Provide the [x, y] coordinate of the cell's center where the given text is located.  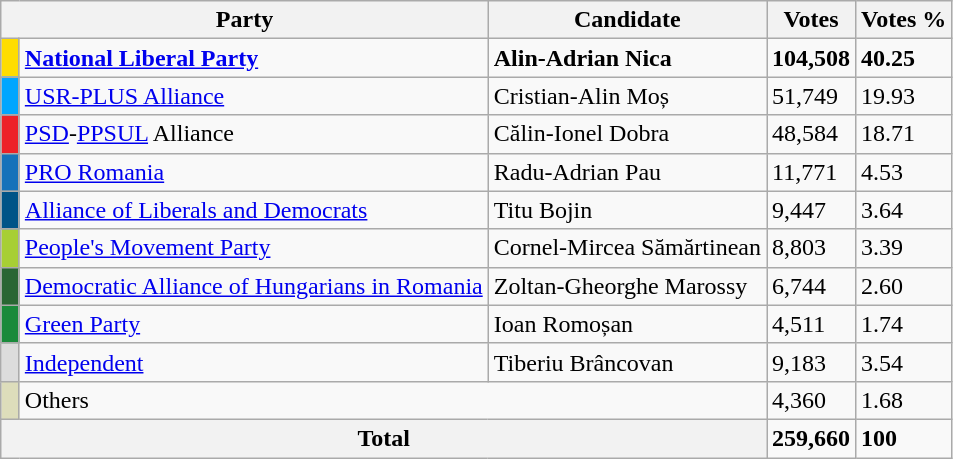
Democratic Alliance of Hungarians in Romania [254, 286]
USR-PLUS Alliance [254, 96]
PRO Romania [254, 172]
3.64 [904, 210]
Alliance of Liberals and Democrats [254, 210]
3.54 [904, 362]
Party [244, 20]
18.71 [904, 134]
100 [904, 438]
4,360 [812, 400]
6,744 [812, 286]
Radu-Adrian Pau [627, 172]
48,584 [812, 134]
Cristian-Alin Moș [627, 96]
Others [392, 400]
51,749 [812, 96]
Candidate [627, 20]
Ioan Romoșan [627, 324]
Călin-Ionel Dobra [627, 134]
1.68 [904, 400]
9,183 [812, 362]
8,803 [812, 248]
11,771 [812, 172]
Titu Bojin [627, 210]
People's Movement Party [254, 248]
2.60 [904, 286]
104,508 [812, 58]
4.53 [904, 172]
Tiberiu Brâncovan [627, 362]
Alin-Adrian Nica [627, 58]
Votes % [904, 20]
Zoltan-Gheorghe Marossy [627, 286]
4,511 [812, 324]
Cornel-Mircea Sămărtinean [627, 248]
259,660 [812, 438]
40.25 [904, 58]
9,447 [812, 210]
19.93 [904, 96]
Green Party [254, 324]
PSD-PPSUL Alliance [254, 134]
Independent [254, 362]
National Liberal Party [254, 58]
Total [384, 438]
1.74 [904, 324]
3.39 [904, 248]
Votes [812, 20]
